Detect which cell encompasses the target text, then output its (x, y) center coordinate. 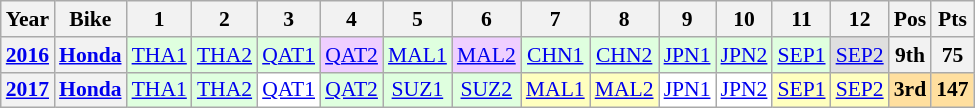
75 (952, 55)
9 (688, 19)
147 (952, 90)
2016 (28, 55)
CHN2 (624, 55)
2 (224, 19)
1 (160, 19)
9th (910, 55)
SUZ1 (418, 90)
Pts (952, 19)
7 (556, 19)
5 (418, 19)
10 (744, 19)
11 (801, 19)
6 (486, 19)
8 (624, 19)
Year (28, 19)
Pos (910, 19)
12 (860, 19)
Bike (90, 19)
CHN1 (556, 55)
3rd (910, 90)
4 (352, 19)
2017 (28, 90)
SUZ2 (486, 90)
3 (288, 19)
